Pinpoint the cell where the given text exists, returning its [X, Y] midpoint coordinate. 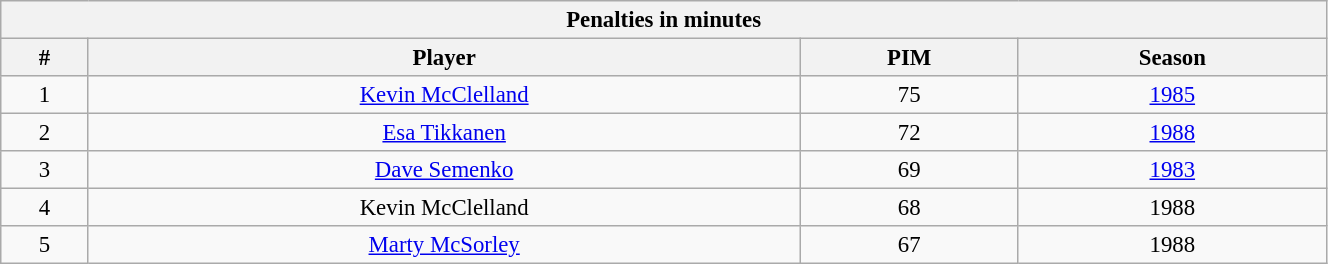
PIM [909, 58]
5 [44, 245]
Dave Semenko [444, 170]
Penalties in minutes [664, 20]
69 [909, 170]
2 [44, 133]
Esa Tikkanen [444, 133]
# [44, 58]
75 [909, 95]
Season [1172, 58]
1985 [1172, 95]
72 [909, 133]
67 [909, 245]
Player [444, 58]
3 [44, 170]
1983 [1172, 170]
68 [909, 208]
1 [44, 95]
4 [44, 208]
Marty McSorley [444, 245]
